Scan for the cell matching the given text and deliver its (x, y) coordinate at center. 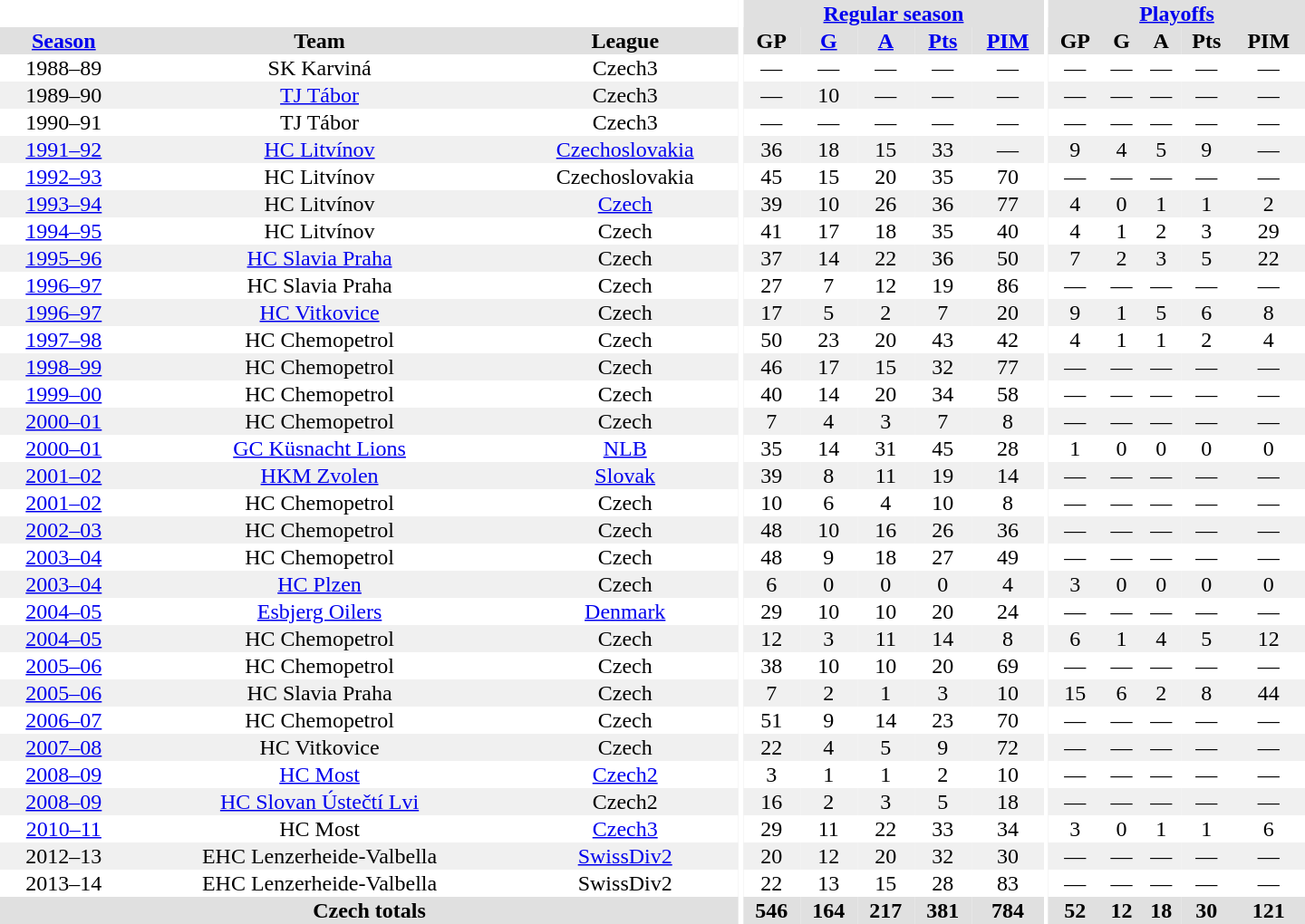
Denmark (624, 611)
HC Plzen (320, 584)
51 (772, 720)
Czech totals (370, 910)
1999–00 (63, 394)
1992–93 (63, 177)
1995–96 (63, 258)
546 (772, 910)
2010–11 (63, 829)
2002–03 (63, 530)
1989–90 (63, 95)
164 (828, 910)
24 (1008, 611)
Team (320, 41)
1988–89 (63, 68)
44 (1269, 693)
43 (942, 340)
NLB (624, 448)
1990–91 (63, 122)
Season (63, 41)
1993–94 (63, 204)
Regular season (894, 14)
SK Karviná (320, 68)
38 (772, 666)
83 (1008, 883)
HKM Zvolen (320, 476)
1997–98 (63, 340)
46 (772, 367)
69 (1008, 666)
Playoffs (1176, 14)
13 (828, 883)
381 (942, 910)
121 (1269, 910)
41 (772, 231)
1991–92 (63, 149)
1998–99 (63, 367)
2007–08 (63, 747)
58 (1008, 394)
2012–13 (63, 856)
37 (772, 258)
2006–07 (63, 720)
Slovak (624, 476)
HC Slovan Ústečtí Lvi (320, 802)
31 (886, 448)
1994–95 (63, 231)
League (624, 41)
GC Küsnacht Lions (320, 448)
Esbjerg Oilers (320, 611)
2013–14 (63, 883)
52 (1075, 910)
86 (1008, 285)
42 (1008, 340)
49 (1008, 557)
217 (886, 910)
72 (1008, 747)
784 (1008, 910)
